Return the (X, Y) coordinate for the center point of the cell that contains the specified text.  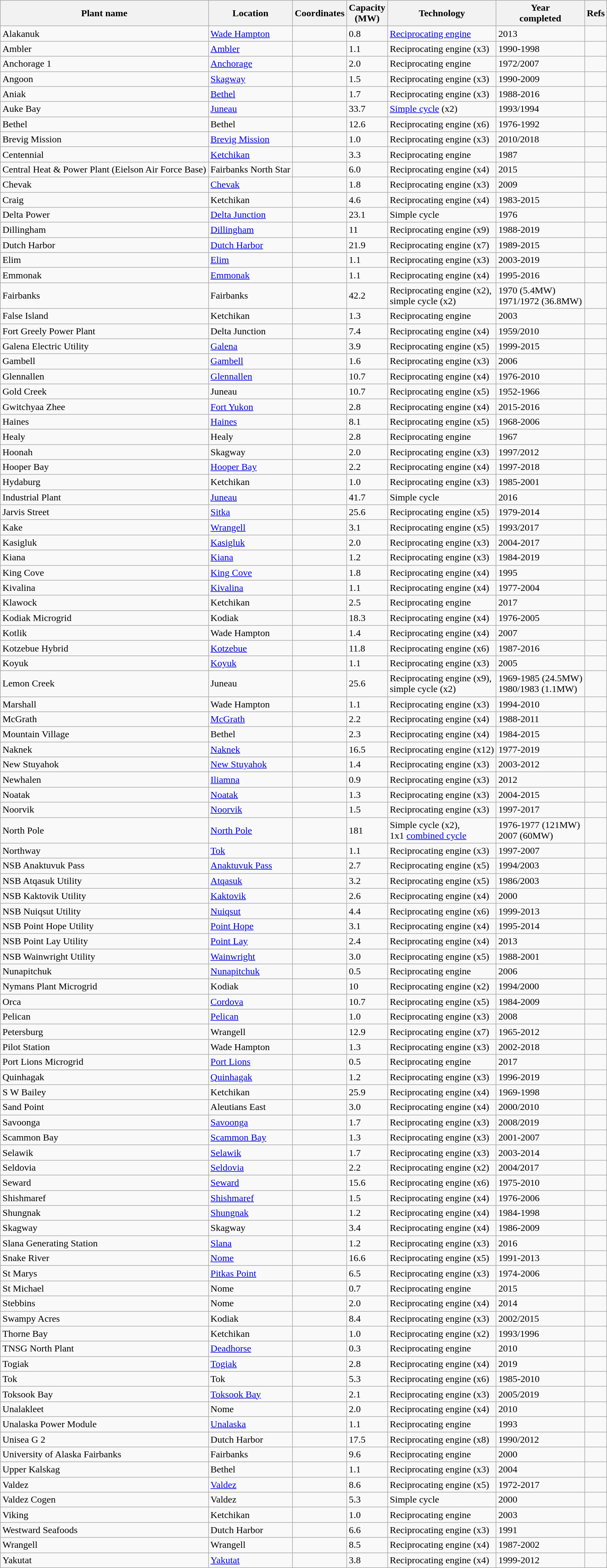
False Island (104, 316)
1967 (540, 437)
42.2 (367, 296)
1989-2015 (540, 245)
2001-2007 (540, 1137)
6.6 (367, 1530)
1995 (540, 573)
TNSG North Plant (104, 1349)
1999-2013 (540, 911)
4.6 (367, 199)
4.4 (367, 911)
2000/2010 (540, 1107)
Gold Creek (104, 391)
Nymans Plant Microgrid (104, 987)
1994/2000 (540, 987)
Nuiqsut (250, 911)
University of Alaska Fairbanks (104, 1455)
23.1 (367, 215)
1970 (5.4MW)1971/1972 (36.8MW) (540, 296)
2.7 (367, 866)
12.6 (367, 124)
Location (250, 13)
8.4 (367, 1319)
8.5 (367, 1545)
Valdez Cogen (104, 1500)
Atqasuk (250, 881)
Viking (104, 1515)
1969-1985 (24.5MW)1980/1983 (1.1MW) (540, 684)
1995-2016 (540, 275)
2012 (540, 780)
1997-2017 (540, 810)
9.6 (367, 1455)
2005/2019 (540, 1394)
1976 (540, 215)
6.5 (367, 1273)
Reciprocating engine (x9) (442, 230)
1.6 (367, 361)
Kodiak Microgrid (104, 618)
Delta Power (104, 215)
41.7 (367, 497)
Unalaska (250, 1424)
11 (367, 230)
Aniak (104, 94)
Reciprocating engine (x8) (442, 1439)
St Marys (104, 1273)
1976-2010 (540, 376)
Technology (442, 13)
1976-2006 (540, 1198)
1979-2014 (540, 512)
181 (367, 830)
15.6 (367, 1183)
3.9 (367, 346)
Simple cycle (x2) (442, 109)
Swampy Acres (104, 1319)
2008/2019 (540, 1122)
1996-2019 (540, 1077)
Stebbins (104, 1303)
Slana (250, 1243)
1972-2017 (540, 1485)
1994/2003 (540, 866)
1988-2016 (540, 94)
1965-2012 (540, 1032)
1990-1998 (540, 49)
Kotzebue (250, 648)
Sitka (250, 512)
2007 (540, 633)
1974-2006 (540, 1273)
Aleutians East (250, 1107)
Craig (104, 199)
11.8 (367, 648)
Pilot Station (104, 1047)
Reciprocating engine (x12) (442, 749)
25.9 (367, 1092)
Central Heat & Power Plant (Eielson Air Force Base) (104, 169)
2004-2015 (540, 795)
Upper Kalskag (104, 1470)
1986-2009 (540, 1228)
16.5 (367, 749)
1976-1992 (540, 124)
1984-2019 (540, 558)
2014 (540, 1303)
Iliamna (250, 780)
Anchorage 1 (104, 64)
Anchorage (250, 64)
33.7 (367, 109)
2015-2016 (540, 406)
0.8 (367, 34)
NSB Atqasuk Utility (104, 881)
Deadhorse (250, 1349)
Galena (250, 346)
1993/2017 (540, 527)
1976-1977 (121MW)2007 (60MW) (540, 830)
12.9 (367, 1032)
1995-2014 (540, 926)
Thorne Bay (104, 1334)
Newhalen (104, 780)
Hydaburg (104, 482)
NSB Kaktovik Utility (104, 896)
1990-2009 (540, 79)
1997-2007 (540, 851)
Reciprocating engine (x9),simple cycle (x2) (442, 684)
1976-2005 (540, 618)
2.5 (367, 603)
1999-2015 (540, 346)
1972/2007 (540, 64)
Auke Bay (104, 109)
Marshall (104, 704)
1988-2019 (540, 230)
NSB Nuiqsut Utility (104, 911)
2019 (540, 1364)
Unalakleet (104, 1409)
0.9 (367, 780)
Port Lions Microgrid (104, 1062)
Sand Point (104, 1107)
1991-2013 (540, 1258)
1997-2018 (540, 467)
1991 (540, 1530)
1983-2015 (540, 199)
Galena Electric Utility (104, 346)
Jarvis Street (104, 512)
1984-2009 (540, 1002)
3.8 (367, 1560)
1988-2011 (540, 719)
2002-2018 (540, 1047)
Gwitchyaa Zhee (104, 406)
Fairbanks North Star (250, 169)
NSB Point Lay Utility (104, 941)
1987 (540, 154)
NSB Anaktuvuk Pass (104, 866)
Fort Yukon (250, 406)
Refs (596, 13)
Kaktovik (250, 896)
Mountain Village (104, 734)
St Michael (104, 1288)
1993/1996 (540, 1334)
1997/2012 (540, 452)
Northway (104, 851)
Anaktuvuk Pass (250, 866)
18.3 (367, 618)
10 (367, 987)
1987-2016 (540, 648)
3.3 (367, 154)
1999-2012 (540, 1560)
3.4 (367, 1228)
Yearcompleted (540, 13)
Hoonah (104, 452)
Centennial (104, 154)
Port Lions (250, 1062)
Point Lay (250, 941)
Unisea G 2 (104, 1439)
1986/2003 (540, 881)
2010/2018 (540, 139)
Kake (104, 527)
2005 (540, 663)
1987-2002 (540, 1545)
1984-1998 (540, 1213)
S W Bailey (104, 1092)
2004-2017 (540, 542)
Fort Greely Power Plant (104, 331)
2004/2017 (540, 1167)
Lemon Creek (104, 684)
2003-2019 (540, 260)
1977-2019 (540, 749)
7.4 (367, 331)
Klawock (104, 603)
1993/1994 (540, 109)
21.9 (367, 245)
16.6 (367, 1258)
Unalaska Power Module (104, 1424)
2003-2012 (540, 765)
Kotzebue Hybrid (104, 648)
0.7 (367, 1288)
1994-2010 (540, 704)
6.0 (367, 169)
2004 (540, 1470)
Industrial Plant (104, 497)
NSB Point Hope Utility (104, 926)
Kotlik (104, 633)
Snake River (104, 1258)
17.5 (367, 1439)
1952-1966 (540, 391)
Coordinates (319, 13)
2008 (540, 1017)
Orca (104, 1002)
Capacity(MW) (367, 13)
1968-2006 (540, 422)
1988-2001 (540, 956)
Plant name (104, 13)
Alakanuk (104, 34)
1993 (540, 1424)
8.1 (367, 422)
Angoon (104, 79)
1977-2004 (540, 588)
Pitkas Point (250, 1273)
Simple cycle (x2),1x1 combined cycle (442, 830)
1985-2010 (540, 1379)
2002/2015 (540, 1319)
2.6 (367, 896)
Point Hope (250, 926)
2.4 (367, 941)
Westward Seafoods (104, 1530)
Reciprocating engine (x2),simple cycle (x2) (442, 296)
2009 (540, 184)
1985-2001 (540, 482)
1990/2012 (540, 1439)
Petersburg (104, 1032)
2003-2014 (540, 1152)
NSB Wainwright Utility (104, 956)
2.3 (367, 734)
Cordova (250, 1002)
2.1 (367, 1394)
3.2 (367, 881)
1959/2010 (540, 331)
1975-2010 (540, 1183)
1969-1998 (540, 1092)
1984-2015 (540, 734)
0.3 (367, 1349)
8.6 (367, 1485)
Slana Generating Station (104, 1243)
Wainwright (250, 956)
